Extract the [X, Y] coordinate from the center of the cell holding the provided text.  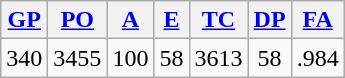
340 [24, 58]
A [130, 20]
TC [218, 20]
PO [78, 20]
E [172, 20]
.984 [318, 58]
DP [270, 20]
FA [318, 20]
3455 [78, 58]
GP [24, 20]
3613 [218, 58]
100 [130, 58]
